Identify which cell holds the provided text, then report its [x, y] central coordinate. 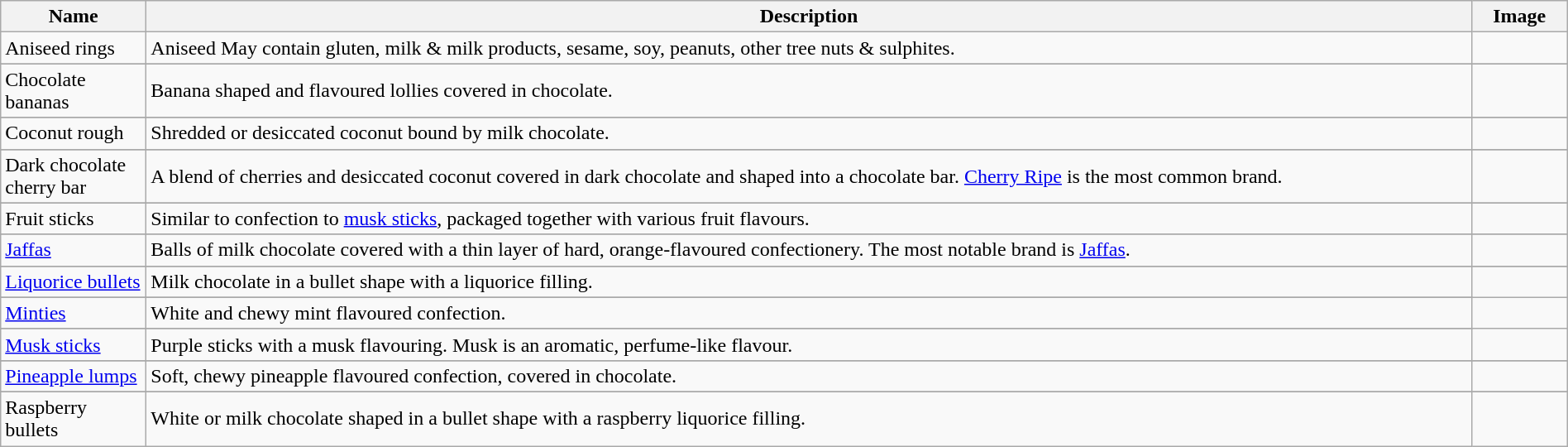
Milk chocolate in a bullet shape with a liquorice filling. [809, 281]
Aniseed May contain gluten, milk & milk products, sesame, soy, peanuts, other tree nuts & sulphites. [809, 48]
Name [74, 17]
Image [1519, 17]
A blend of cherries and desiccated coconut covered in dark chocolate and shaped into a chocolate bar. Cherry Ripe is the most common brand. [809, 175]
Purple sticks with a musk flavouring. Musk is an aromatic, perfume-like flavour. [809, 344]
Balls of milk chocolate covered with a thin layer of hard, orange-flavoured confectionery. The most notable brand is Jaffas. [809, 250]
Banana shaped and flavoured lollies covered in chocolate. [809, 91]
Raspberry bullets [74, 419]
Similar to confection to musk sticks, packaged together with various fruit flavours. [809, 219]
Soft, chewy pineapple flavoured confection, covered in chocolate. [809, 376]
Pineapple lumps [74, 376]
Coconut rough [74, 133]
White and chewy mint flavoured confection. [809, 313]
Aniseed rings [74, 48]
Chocolate bananas [74, 91]
Jaffas [74, 250]
Minties [74, 313]
Liquorice bullets [74, 281]
Fruit sticks [74, 219]
Musk sticks [74, 344]
Description [809, 17]
White or milk chocolate shaped in a bullet shape with a raspberry liquorice filling. [809, 419]
Dark chocolate cherry bar [74, 175]
Shredded or desiccated coconut bound by milk chocolate. [809, 133]
